For the text-containing cell, return its midpoint in (x, y) coordinate format. 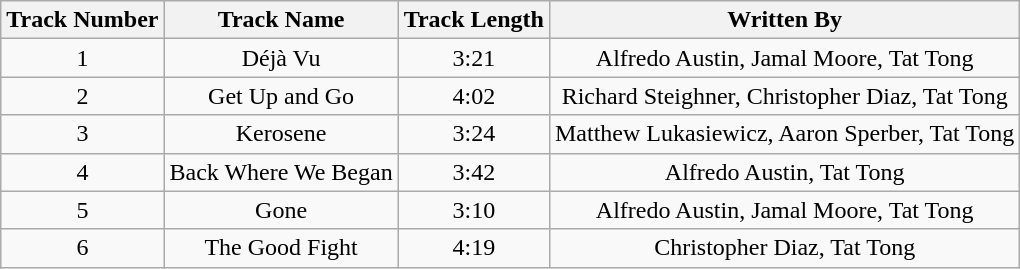
3:21 (474, 58)
Track Length (474, 20)
Richard Steighner, Christopher Diaz, Tat Tong (784, 96)
Gone (281, 210)
6 (82, 248)
3:24 (474, 134)
Matthew Lukasiewicz, Aaron Sperber, Tat Tong (784, 134)
1 (82, 58)
Track Number (82, 20)
The Good Fight (281, 248)
Déjà Vu (281, 58)
3 (82, 134)
3:10 (474, 210)
Kerosene (281, 134)
2 (82, 96)
5 (82, 210)
4:19 (474, 248)
4:02 (474, 96)
Track Name (281, 20)
3:42 (474, 172)
Written By (784, 20)
Christopher Diaz, Tat Tong (784, 248)
4 (82, 172)
Alfredo Austin, Tat Tong (784, 172)
Back Where We Began (281, 172)
Get Up and Go (281, 96)
